Return (X, Y) of the center of cell containing provided text 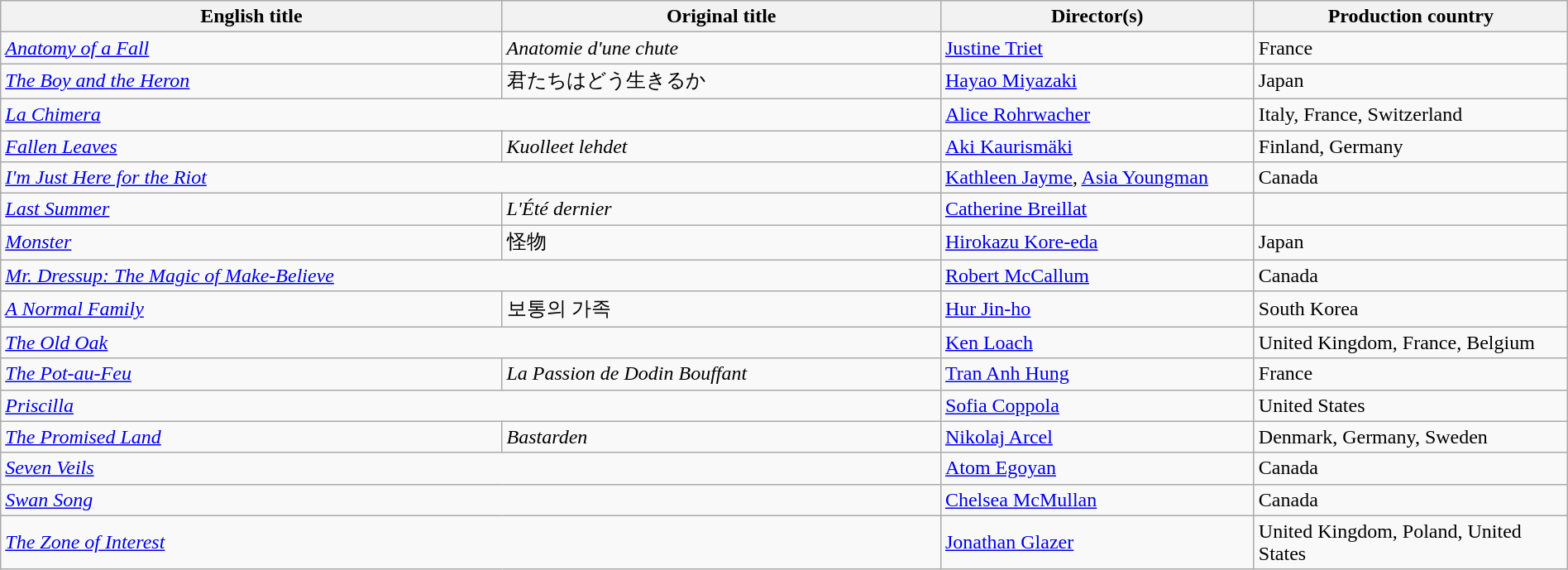
The Boy and the Heron (251, 81)
Hirokazu Kore-eda (1097, 243)
보통의 가족 (721, 309)
Fallen Leaves (251, 146)
The Old Oak (471, 342)
Alice Rohrwacher (1097, 114)
Aki Kaurismäki (1097, 146)
Atom Egoyan (1097, 468)
Hayao Miyazaki (1097, 81)
Jonathan Glazer (1097, 543)
Nikolaj Arcel (1097, 437)
君たちはどう生きるか (721, 81)
Sofia Coppola (1097, 405)
Justine Triet (1097, 48)
Monster (251, 243)
Italy, France, Switzerland (1411, 114)
Denmark, Germany, Sweden (1411, 437)
Tran Anh Hung (1097, 374)
Kathleen Jayme, Asia Youngman (1097, 178)
Hur Jin-ho (1097, 309)
Mr. Dressup: The Magic of Make-Believe (471, 275)
United Kingdom, Poland, United States (1411, 543)
Catherine Breillat (1097, 209)
English title (251, 17)
Anatomy of a Fall (251, 48)
Seven Veils (471, 468)
Last Summer (251, 209)
South Korea (1411, 309)
United States (1411, 405)
The Zone of Interest (471, 543)
Robert McCallum (1097, 275)
La Passion de Dodin Bouffant (721, 374)
I'm Just Here for the Riot (471, 178)
Original title (721, 17)
The Promised Land (251, 437)
L'Été dernier (721, 209)
Director(s) (1097, 17)
Production country (1411, 17)
La Chimera (471, 114)
Chelsea McMullan (1097, 500)
The Pot-au-Feu (251, 374)
Kuolleet lehdet (721, 146)
United Kingdom, France, Belgium (1411, 342)
怪物 (721, 243)
A Normal Family (251, 309)
Swan Song (471, 500)
Ken Loach (1097, 342)
Priscilla (471, 405)
Bastarden (721, 437)
Anatomie d'une chute (721, 48)
Finland, Germany (1411, 146)
